Capture the cell that displays the provided text and extract its (x, y) central coordinate. 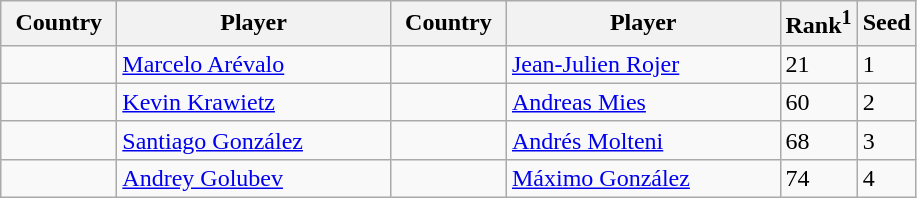
4 (886, 178)
Jean-Julien Rojer (643, 64)
60 (818, 102)
68 (818, 140)
1 (886, 64)
Marcelo Arévalo (254, 64)
Rank1 (818, 24)
Andrey Golubev (254, 178)
Seed (886, 24)
2 (886, 102)
Andreas Mies (643, 102)
74 (818, 178)
Santiago González (254, 140)
Andrés Molteni (643, 140)
3 (886, 140)
21 (818, 64)
Kevin Krawietz (254, 102)
Máximo González (643, 178)
